Identify which cell holds the provided text, then report its (X, Y) central coordinate. 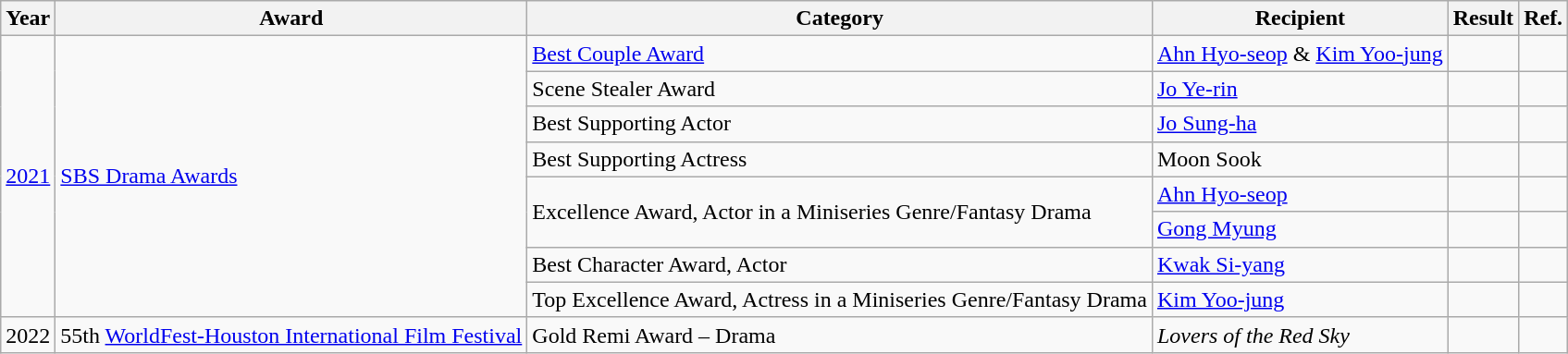
Award (291, 18)
Result (1483, 18)
Ahn Hyo-seop & Kim Yoo-jung (1300, 54)
55th WorldFest-Houston International Film Festival (291, 335)
Moon Sook (1300, 159)
Scene Stealer Award (840, 89)
Ahn Hyo-seop (1300, 194)
Top Excellence Award, Actress in a Miniseries Genre/Fantasy Drama (840, 299)
Lovers of the Red Sky (1300, 335)
Kwak Si-yang (1300, 264)
Kim Yoo-jung (1300, 299)
Gong Myung (1300, 229)
Excellence Award, Actor in a Miniseries Genre/Fantasy Drama (840, 212)
Gold Remi Award – Drama (840, 335)
Jo Sung-ha (1300, 124)
Jo Ye-rin (1300, 89)
2021 (28, 177)
Ref. (1543, 18)
Best Character Award, Actor (840, 264)
Best Supporting Actor (840, 124)
SBS Drama Awards (291, 177)
Best Supporting Actress (840, 159)
Year (28, 18)
Best Couple Award (840, 54)
Category (840, 18)
2022 (28, 335)
Recipient (1300, 18)
